Determine the (x, y) coordinate at the center of the cell enclosing the given text.  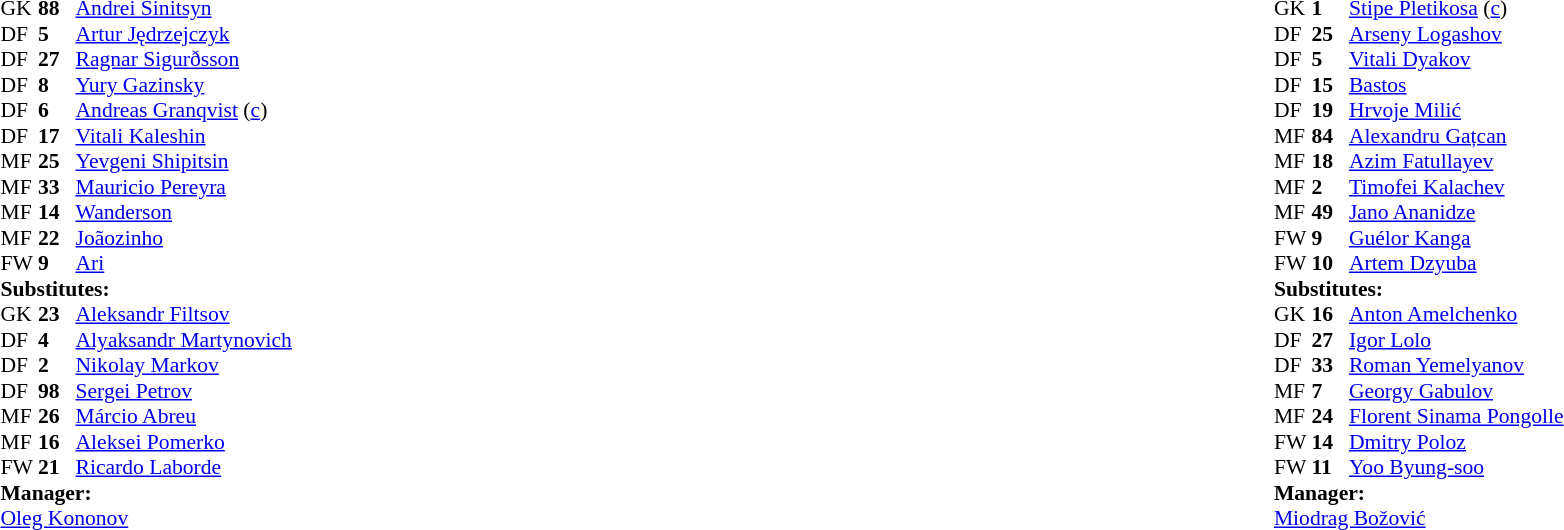
Ragnar Sigurðsson (184, 59)
23 (57, 315)
Márcio Abreu (184, 417)
Bastos (1456, 85)
10 (1330, 263)
Artur Jędrzejczyk (184, 34)
Timofei Kalachev (1456, 187)
Yoo Byung-soo (1456, 467)
Dmitry Poloz (1456, 442)
Ricardo Laborde (184, 467)
Anton Amelchenko (1456, 315)
4 (57, 340)
Andreas Granqvist (c) (184, 111)
Joãozinho (184, 238)
Aleksei Pomerko (184, 442)
21 (57, 467)
Guélor Kanga (1456, 238)
Alexandru Gațcan (1456, 136)
24 (1330, 417)
Vitali Dyakov (1456, 59)
Vitali Kaleshin (184, 136)
22 (57, 238)
7 (1330, 391)
15 (1330, 85)
Mauricio Pereyra (184, 187)
Georgy Gabulov (1456, 391)
19 (1330, 111)
Roman Yemelyanov (1456, 365)
Florent Sinama Pongolle (1456, 417)
26 (57, 417)
Igor Lolo (1456, 340)
Hrvoje Milić (1456, 111)
Sergei Petrov (184, 391)
Artem Dzyuba (1456, 263)
Arseny Logashov (1456, 34)
Ari (184, 263)
Nikolay Markov (184, 365)
Azim Fatullayev (1456, 161)
Aleksandr Filtsov (184, 315)
49 (1330, 213)
8 (57, 85)
Yevgeni Shipitsin (184, 161)
Alyaksandr Martynovich (184, 340)
17 (57, 136)
98 (57, 391)
6 (57, 111)
Wanderson (184, 213)
Yury Gazinsky (184, 85)
11 (1330, 467)
Jano Ananidze (1456, 213)
18 (1330, 161)
84 (1330, 136)
